Determine the [X, Y] coordinate at the center of the cell enclosing the given text.  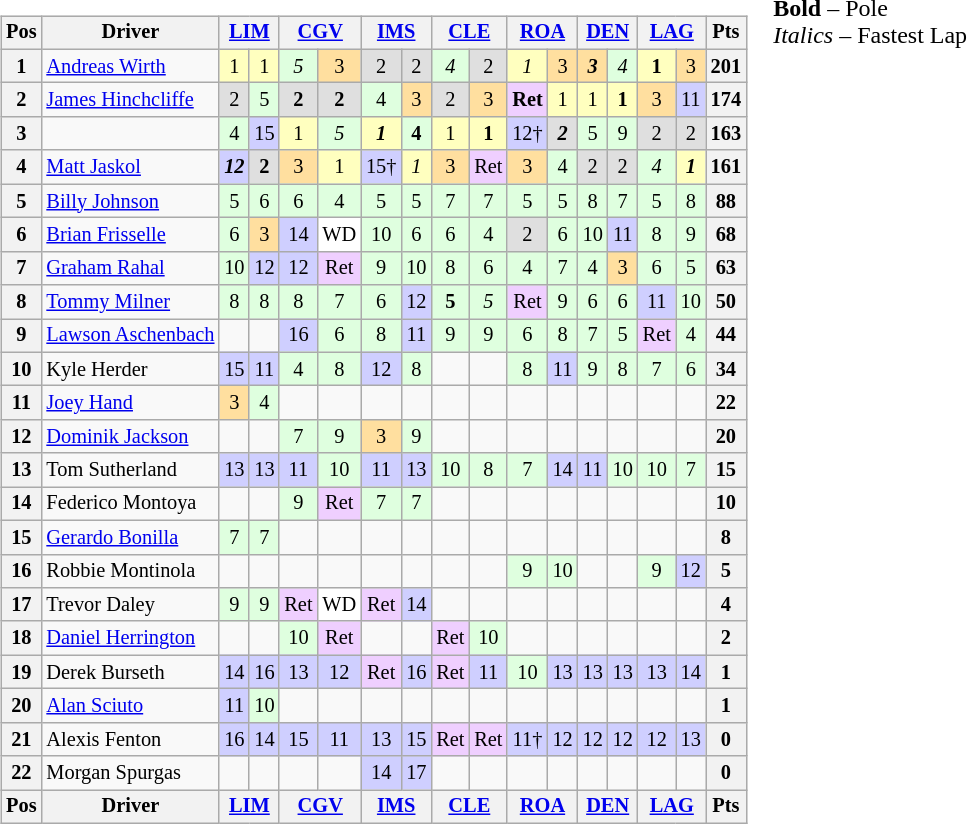
Billy Johnson [130, 201]
201 [726, 66]
Tom Sutherland [130, 470]
174 [726, 100]
Andreas Wirth [130, 66]
Graham Rahal [130, 268]
18 [21, 638]
Lawson Aschenbach [130, 336]
Dominik Jackson [130, 437]
Kyle Herder [130, 369]
Alexis Fenton [130, 739]
44 [726, 336]
12† [527, 134]
Daniel Herrington [130, 638]
Tommy Milner [130, 302]
50 [726, 302]
68 [726, 235]
21 [21, 739]
11† [527, 739]
161 [726, 167]
163 [726, 134]
Derek Burseth [130, 672]
15† [381, 167]
Robbie Montinola [130, 571]
88 [726, 201]
James Hinchcliffe [130, 100]
Joey Hand [130, 403]
Matt Jaskol [130, 167]
Federico Montoya [130, 504]
19 [21, 672]
Morgan Spurgas [130, 773]
Trevor Daley [130, 605]
63 [726, 268]
Gerardo Bonilla [130, 537]
34 [726, 369]
Brian Frisselle [130, 235]
Alan Sciuto [130, 706]
